Extract the [X, Y] coordinate from the center of the cell holding the provided text.  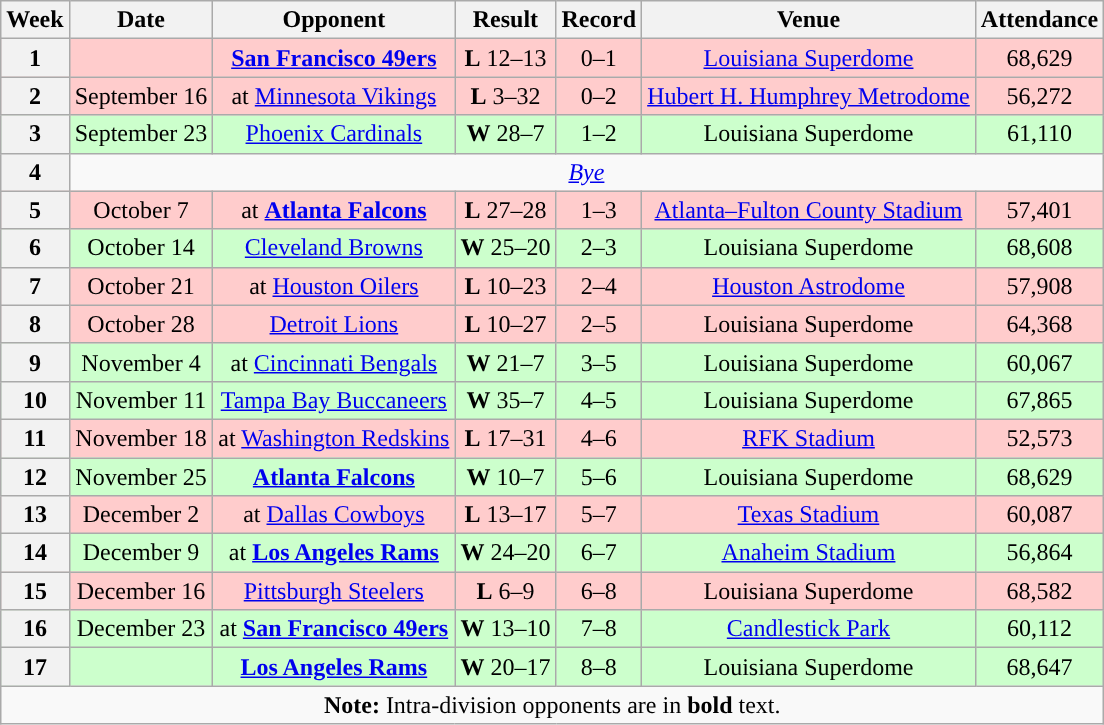
4 [35, 172]
1–2 [599, 134]
Los Angeles Rams [334, 667]
W 35–7 [506, 400]
December 16 [141, 591]
September 16 [141, 96]
W 13–10 [506, 629]
Atlanta–Fulton County Stadium [809, 210]
at San Francisco 49ers [334, 629]
15 [35, 591]
56,864 [1039, 553]
L 12–13 [506, 58]
Atlanta Falcons [334, 477]
10 [35, 400]
8 [35, 324]
5–7 [599, 515]
W 24–20 [506, 553]
at Cincinnati Bengals [334, 362]
San Francisco 49ers [334, 58]
Note: Intra-division opponents are in bold text. [552, 705]
W 25–20 [506, 248]
W 20–17 [506, 667]
4–6 [599, 438]
Week [35, 20]
Record [599, 20]
0–2 [599, 96]
Opponent [334, 20]
0–1 [599, 58]
61,110 [1039, 134]
16 [35, 629]
2–3 [599, 248]
December 2 [141, 515]
November 4 [141, 362]
Bye [586, 172]
68,647 [1039, 667]
October 21 [141, 286]
6 [35, 248]
November 18 [141, 438]
Date [141, 20]
3 [35, 134]
at Washington Redskins [334, 438]
November 11 [141, 400]
at Los Angeles Rams [334, 553]
W 10–7 [506, 477]
L 10–23 [506, 286]
7–8 [599, 629]
Pittsburgh Steelers [334, 591]
2–4 [599, 286]
60,112 [1039, 629]
67,865 [1039, 400]
17 [35, 667]
December 23 [141, 629]
December 9 [141, 553]
52,573 [1039, 438]
Texas Stadium [809, 515]
9 [35, 362]
Tampa Bay Buccaneers [334, 400]
57,908 [1039, 286]
Detroit Lions [334, 324]
68,608 [1039, 248]
60,087 [1039, 515]
L 17–31 [506, 438]
November 25 [141, 477]
L 10–27 [506, 324]
L 13–17 [506, 515]
3–5 [599, 362]
at Minnesota Vikings [334, 96]
2 [35, 96]
L 6–9 [506, 591]
11 [35, 438]
1 [35, 58]
6–7 [599, 553]
4–5 [599, 400]
Houston Astrodome [809, 286]
at Houston Oilers [334, 286]
Phoenix Cardinals [334, 134]
Cleveland Browns [334, 248]
7 [35, 286]
at Atlanta Falcons [334, 210]
Hubert H. Humphrey Metrodome [809, 96]
Anaheim Stadium [809, 553]
2–5 [599, 324]
Result [506, 20]
13 [35, 515]
5 [35, 210]
57,401 [1039, 210]
6–8 [599, 591]
14 [35, 553]
Candlestick Park [809, 629]
8–8 [599, 667]
1–3 [599, 210]
56,272 [1039, 96]
5–6 [599, 477]
RFK Stadium [809, 438]
W 21–7 [506, 362]
L 27–28 [506, 210]
at Dallas Cowboys [334, 515]
Attendance [1039, 20]
W 28–7 [506, 134]
60,067 [1039, 362]
68,582 [1039, 591]
October 14 [141, 248]
12 [35, 477]
64,368 [1039, 324]
September 23 [141, 134]
October 28 [141, 324]
October 7 [141, 210]
Venue [809, 20]
L 3–32 [506, 96]
